Detect which cell encompasses the target text, then output its (X, Y) center coordinate. 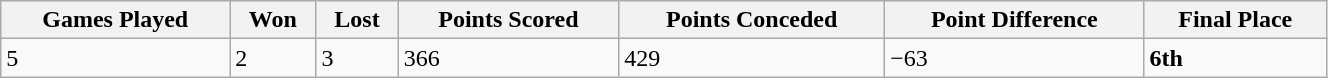
5 (116, 58)
366 (508, 58)
Points Conceded (752, 20)
429 (752, 58)
Points Scored (508, 20)
6th (1235, 58)
Final Place (1235, 20)
Won (273, 20)
3 (357, 58)
−63 (1014, 58)
2 (273, 58)
Games Played (116, 20)
Lost (357, 20)
Point Difference (1014, 20)
